Find where the given text appears and provide that cell's center as (x, y) coordinate. 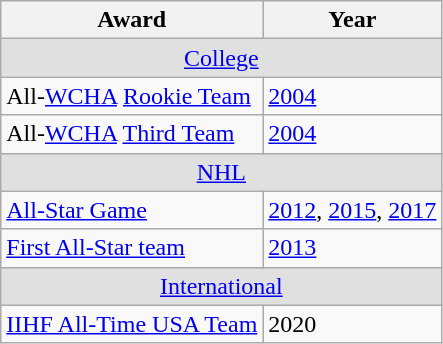
All-WCHA Rookie Team (132, 96)
First All-Star team (132, 248)
International (222, 286)
Year (352, 20)
All-Star Game (132, 210)
College (222, 58)
Award (132, 20)
IIHF All-Time USA Team (132, 324)
All-WCHA Third Team (132, 134)
2020 (352, 324)
2013 (352, 248)
NHL (222, 172)
2012, 2015, 2017 (352, 210)
